Find where the given text appears and provide that cell's center as [x, y] coordinate. 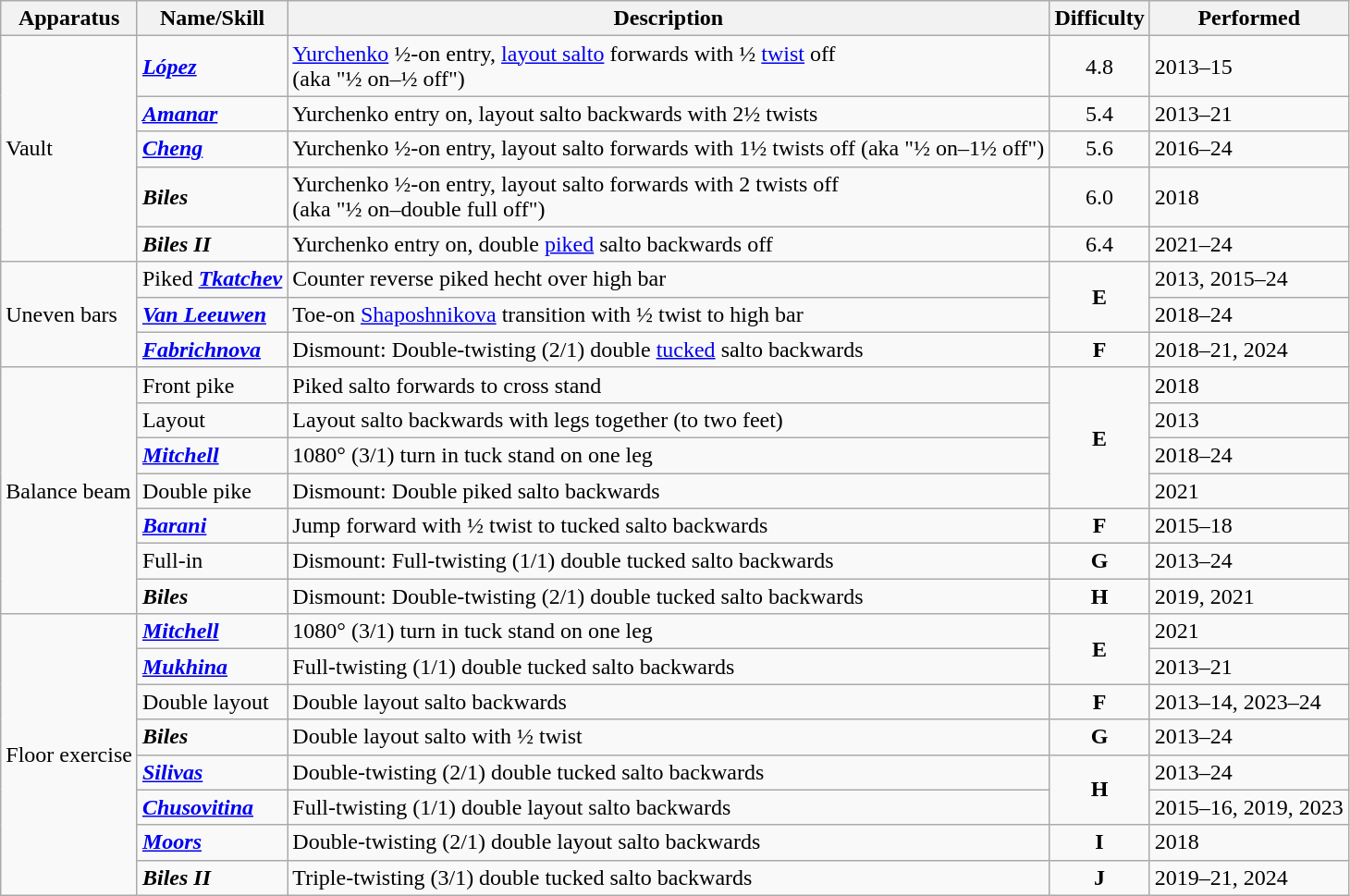
Fabrichnova [212, 350]
Amanar [212, 114]
Yurchenko entry on, layout salto backwards with 2½ twists [669, 114]
Piked Tkatchev [212, 279]
López [212, 67]
Double layout salto with ½ twist [669, 737]
2019–21, 2024 [1248, 878]
Uneven bars [69, 314]
Counter reverse piked hecht over high bar [669, 279]
Triple-twisting (3/1) double tucked salto backwards [669, 878]
2015–18 [1248, 526]
Full-twisting (1/1) double layout salto backwards [669, 807]
Dismount: Double piked salto backwards [669, 491]
Double layout salto backwards [669, 702]
Barani [212, 526]
2013–14, 2023–24 [1248, 702]
Van Leeuwen [212, 314]
Yurchenko ½-on entry, layout salto forwards with ½ twist off(aka "½ on–½ off") [669, 67]
Front pike [212, 385]
Double pike [212, 491]
2013 [1248, 420]
4.8 [1099, 67]
J [1099, 878]
Jump forward with ½ twist to tucked salto backwards [669, 526]
Full-in [212, 561]
Double layout [212, 702]
Cheng [212, 149]
Silivas [212, 772]
6.4 [1099, 244]
2013–15 [1248, 67]
Name/Skill [212, 18]
Difficulty [1099, 18]
Yurchenko ½-on entry, layout salto forwards with 2 twists off(aka "½ on–double full off") [669, 196]
Chusovitina [212, 807]
Double-twisting (2/1) double tucked salto backwards [669, 772]
Yurchenko ½-on entry, layout salto forwards with 1½ twists off (aka "½ on–1½ off") [669, 149]
Piked salto forwards to cross stand [669, 385]
Floor exercise [69, 755]
2013, 2015–24 [1248, 279]
Toe-on Shaposhnikova transition with ½ twist to high bar [669, 314]
2021–24 [1248, 244]
2018–21, 2024 [1248, 350]
6.0 [1099, 196]
5.6 [1099, 149]
2016–24 [1248, 149]
I [1099, 842]
Description [669, 18]
Moors [212, 842]
Full-twisting (1/1) double tucked salto backwards [669, 667]
Layout salto backwards with legs together (to two feet) [669, 420]
Vault [69, 149]
Dismount: Full-twisting (1/1) double tucked salto backwards [669, 561]
2019, 2021 [1248, 596]
2015–16, 2019, 2023 [1248, 807]
Yurchenko entry on, double piked salto backwards off [669, 244]
Mukhina [212, 667]
Layout [212, 420]
Apparatus [69, 18]
5.4 [1099, 114]
Performed [1248, 18]
Double-twisting (2/1) double layout salto backwards [669, 842]
Balance beam [69, 490]
